Return (X, Y) of the center of cell containing provided text 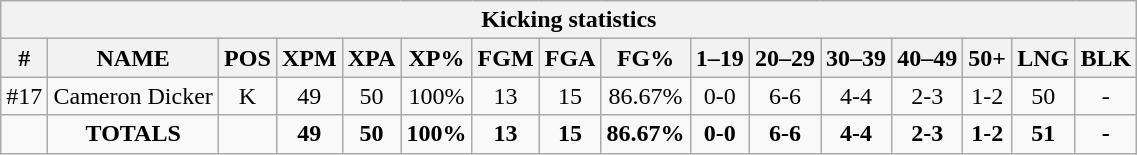
40–49 (928, 58)
Kicking statistics (569, 20)
XP% (436, 58)
Cameron Dicker (134, 96)
FGM (506, 58)
#17 (24, 96)
TOTALS (134, 134)
XPA (372, 58)
NAME (134, 58)
LNG (1044, 58)
FG% (646, 58)
FGA (570, 58)
20–29 (784, 58)
XPM (309, 58)
30–39 (856, 58)
BLK (1106, 58)
1–19 (720, 58)
50+ (988, 58)
# (24, 58)
POS (247, 58)
K (247, 96)
51 (1044, 134)
